Provide the [x, y] coordinate of the cell's center where the given text is located.  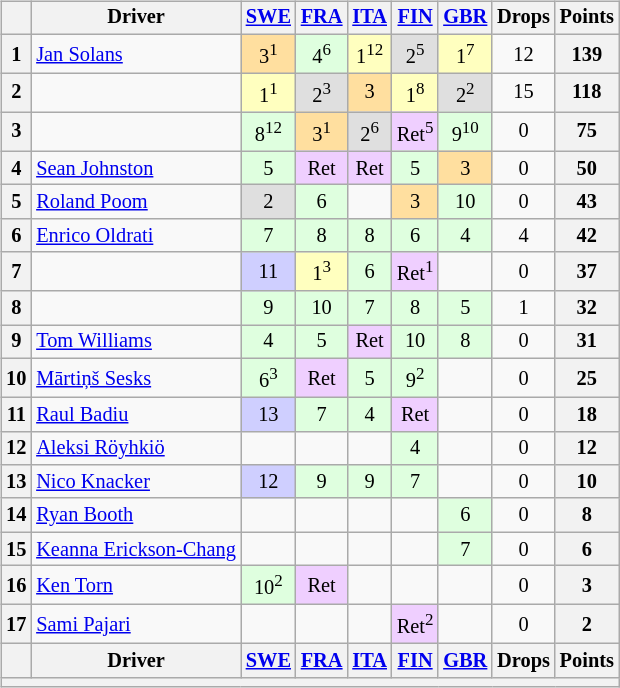
910 [465, 132]
Ret5 [415, 132]
Mārtiņš Sesks [136, 378]
32 [587, 308]
Nico Knacker [136, 482]
42 [587, 235]
37 [587, 272]
Tom Williams [136, 342]
22 [465, 92]
75 [587, 132]
Sami Pajari [136, 624]
Aleksi Röyhkiö [136, 448]
112 [369, 54]
46 [322, 54]
Ret2 [415, 624]
Ret1 [415, 272]
43 [587, 202]
50 [587, 168]
102 [268, 586]
812 [268, 132]
139 [587, 54]
Keanna Erickson-Chang [136, 549]
Enrico Oldrati [136, 235]
14 [16, 515]
118 [587, 92]
Jan Solans [136, 54]
92 [415, 378]
Ken Torn [136, 586]
Roland Poom [136, 202]
63 [268, 378]
16 [16, 586]
Raul Badiu [136, 414]
Sean Johnston [136, 168]
26 [369, 132]
23 [322, 92]
Ryan Booth [136, 515]
